Extract the (x, y) coordinate from the center of the cell holding the provided text.  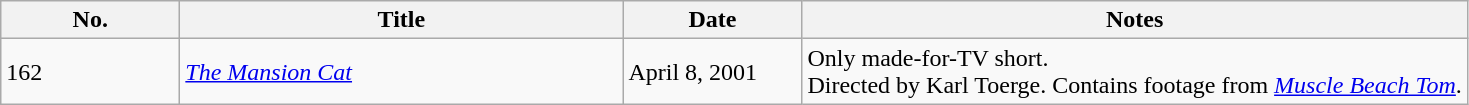
Only made-for-TV short.Directed by Karl Toerge. Contains footage from Muscle Beach Tom. (1134, 72)
April 8, 2001 (712, 72)
Notes (1134, 20)
The Mansion Cat (402, 72)
162 (90, 72)
Date (712, 20)
No. (90, 20)
Title (402, 20)
